Capture the cell that displays the provided text and extract its (X, Y) central coordinate. 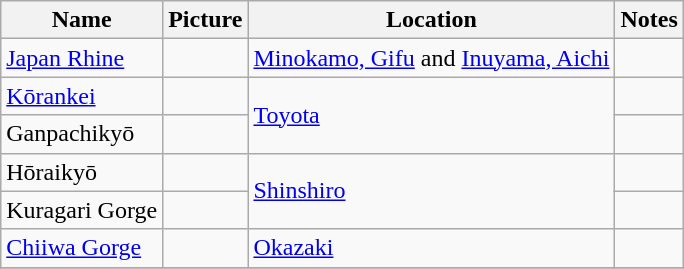
Picture (206, 20)
Hōraikyō (82, 172)
Ganpachikyō (82, 134)
Notes (649, 20)
Toyota (432, 115)
Chiiwa Gorge (82, 248)
Kuragari Gorge (82, 210)
Okazaki (432, 248)
Shinshiro (432, 191)
Location (432, 20)
Minokamo, Gifu and Inuyama, Aichi (432, 58)
Japan Rhine (82, 58)
Name (82, 20)
Kōrankei (82, 96)
